For the text-containing cell, return its midpoint in (x, y) coordinate format. 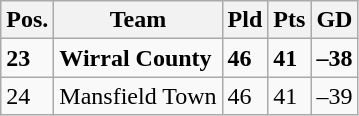
–39 (334, 96)
23 (28, 58)
Team (138, 20)
Pos. (28, 20)
GD (334, 20)
24 (28, 96)
Mansfield Town (138, 96)
Pld (245, 20)
Wirral County (138, 58)
Pts (290, 20)
–38 (334, 58)
